Return the (x, y) coordinate for the center point of the cell that contains the specified text.  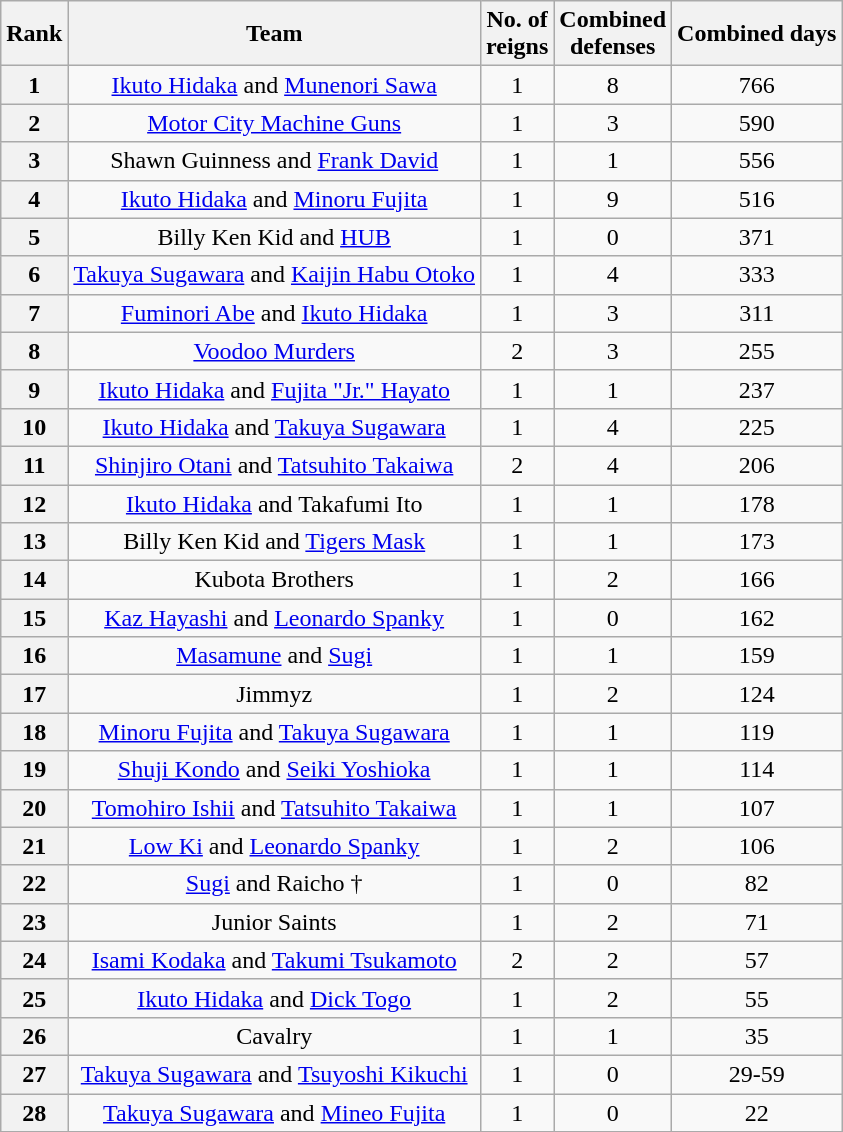
237 (757, 389)
107 (757, 808)
Low Ki and Leonardo Spanky (274, 846)
Shinjiro Otani and Tatsuhito Takaiwa (274, 465)
29-59 (757, 1074)
Ikuto Hidaka and Takafumi Ito (274, 503)
Fuminori Abe and Ikuto Hidaka (274, 313)
11 (34, 465)
Jimmyz (274, 694)
Billy Ken Kid and HUB (274, 237)
25 (34, 998)
28 (34, 1113)
Rank (34, 34)
Shuji Kondo and Seiki Yoshioka (274, 770)
Ikuto Hidaka and Munenori Sawa (274, 85)
82 (757, 884)
23 (34, 922)
19 (34, 770)
55 (757, 998)
20 (34, 808)
27 (34, 1074)
No. ofreigns (516, 34)
Ikuto Hidaka and Fujita "Jr." Hayato (274, 389)
26 (34, 1036)
Motor City Machine Guns (274, 123)
516 (757, 199)
Junior Saints (274, 922)
Team (274, 34)
15 (34, 618)
556 (757, 161)
18 (34, 732)
371 (757, 237)
13 (34, 542)
206 (757, 465)
Combined days (757, 34)
21 (34, 846)
Shawn Guinness and Frank David (274, 161)
119 (757, 732)
71 (757, 922)
114 (757, 770)
590 (757, 123)
17 (34, 694)
35 (757, 1036)
12 (34, 503)
766 (757, 85)
311 (757, 313)
Ikuto Hidaka and Dick Togo (274, 998)
106 (757, 846)
166 (757, 580)
Takuya Sugawara and Tsuyoshi Kikuchi (274, 1074)
Cavalry (274, 1036)
14 (34, 580)
178 (757, 503)
24 (34, 960)
255 (757, 351)
5 (34, 237)
Kaz Hayashi and Leonardo Spanky (274, 618)
Sugi and Raicho † (274, 884)
Masamune and Sugi (274, 656)
Ikuto Hidaka and Minoru Fujita (274, 199)
Takuya Sugawara and Mineo Fujita (274, 1113)
173 (757, 542)
Takuya Sugawara and Kaijin Habu Otoko (274, 275)
Isami Kodaka and Takumi Tsukamoto (274, 960)
Ikuto Hidaka and Takuya Sugawara (274, 427)
57 (757, 960)
162 (757, 618)
333 (757, 275)
6 (34, 275)
159 (757, 656)
225 (757, 427)
Billy Ken Kid and Tigers Mask (274, 542)
16 (34, 656)
124 (757, 694)
10 (34, 427)
Tomohiro Ishii and Tatsuhito Takaiwa (274, 808)
Minoru Fujita and Takuya Sugawara (274, 732)
Voodoo Murders (274, 351)
Combineddefenses (613, 34)
7 (34, 313)
Kubota Brothers (274, 580)
